From the cell containing the given text, extract its center point as [X, Y] coordinate. 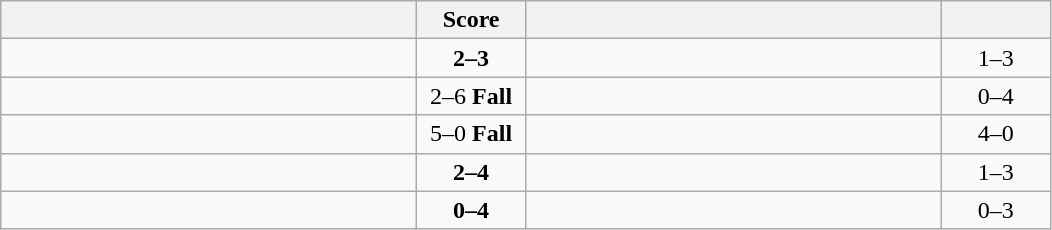
4–0 [996, 134]
Score [472, 20]
2–3 [472, 58]
2–4 [472, 172]
5–0 Fall [472, 134]
2–6 Fall [472, 96]
0–3 [996, 210]
